From the cell containing the given text, extract its center point as (x, y) coordinate. 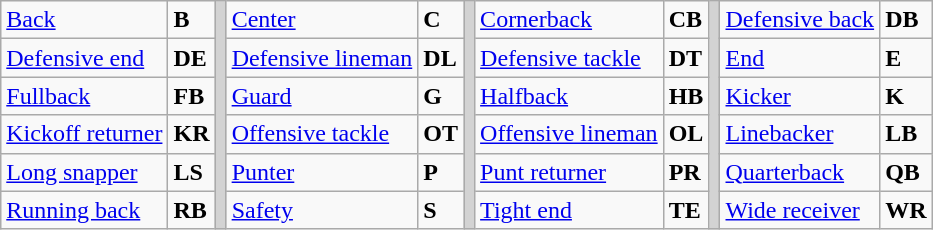
Halfback (570, 96)
Offensive lineman (570, 134)
Wide receiver (800, 210)
RB (192, 210)
Fullback (84, 96)
Safety (322, 210)
DL (441, 58)
Running back (84, 210)
Offensive tackle (322, 134)
K (906, 96)
Center (322, 20)
Defensive tackle (570, 58)
Defensive end (84, 58)
E (906, 58)
C (441, 20)
P (441, 172)
S (441, 210)
KR (192, 134)
Kickoff returner (84, 134)
B (192, 20)
Cornerback (570, 20)
OT (441, 134)
End (800, 58)
Punter (322, 172)
HB (686, 96)
Kicker (800, 96)
Linebacker (800, 134)
TE (686, 210)
G (441, 96)
PR (686, 172)
Defensive lineman (322, 58)
QB (906, 172)
WR (906, 210)
Guard (322, 96)
LS (192, 172)
DE (192, 58)
Quarterback (800, 172)
Long snapper (84, 172)
DB (906, 20)
Defensive back (800, 20)
Tight end (570, 210)
FB (192, 96)
Punt returner (570, 172)
DT (686, 58)
OL (686, 134)
CB (686, 20)
LB (906, 134)
Back (84, 20)
